Pinpoint the cell where the given text exists, returning its (X, Y) midpoint coordinate. 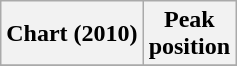
Peakposition (189, 34)
Chart (2010) (72, 34)
